Find where the given text appears and provide that cell's center as (x, y) coordinate. 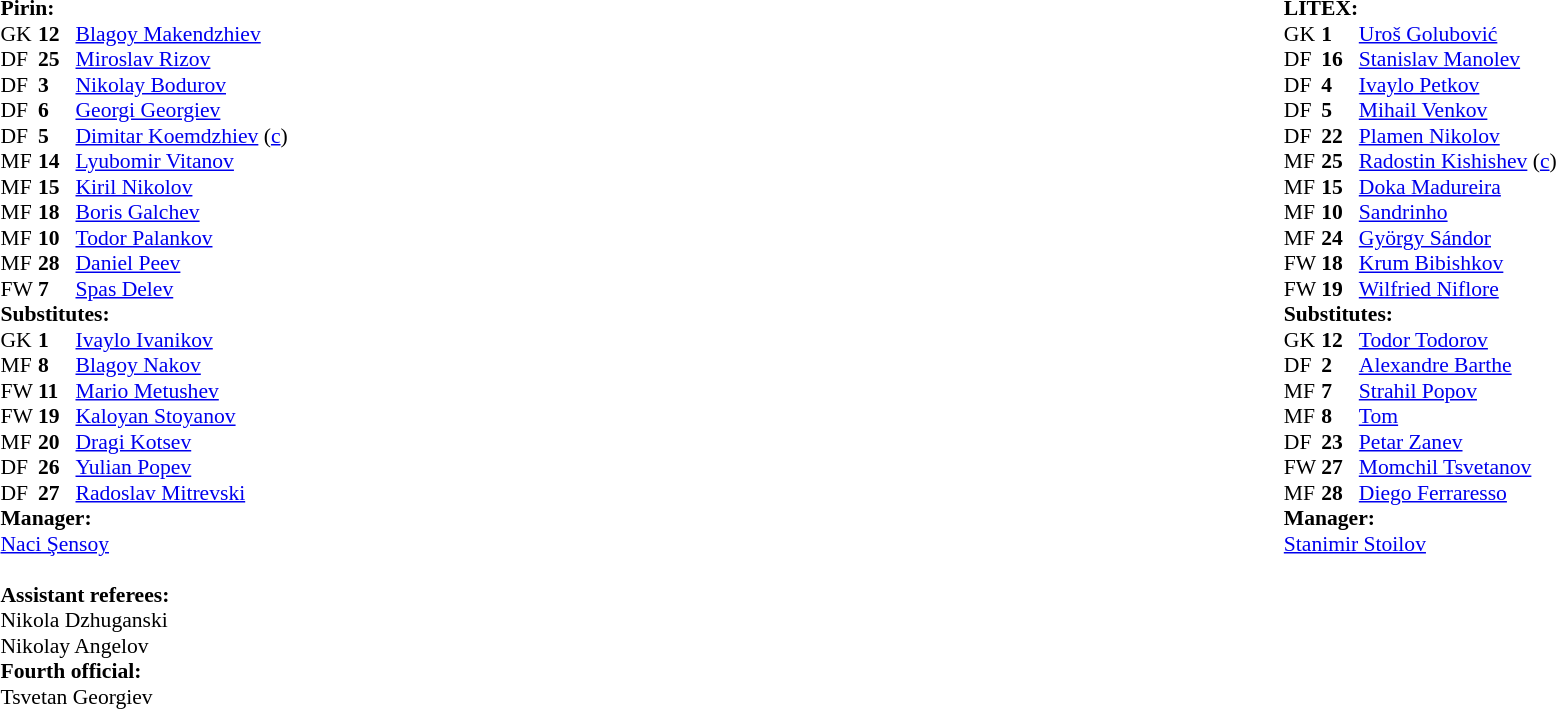
Yulian Popev (182, 467)
Radoslav Mitrevski (182, 493)
Miroslav Rizov (182, 59)
26 (57, 467)
2 (1340, 365)
Spas Delev (182, 289)
Todor Palankov (182, 238)
Daniel Peev (182, 263)
Boris Galchev (182, 213)
Mario Metushev (182, 391)
6 (57, 111)
Naci ŞensoyAssistant referees: Nikola Dzhuganski Nikolay Angelov Fourth official: Tsvetan Georgiev (144, 620)
Dragi Kotsev (182, 442)
Manager: (144, 519)
Substitutes: (144, 315)
4 (1340, 85)
24 (1340, 238)
Kiril Nikolov (182, 187)
Lyubomir Vitanov (182, 161)
22 (1340, 136)
Kaloyan Stoyanov (182, 417)
23 (1340, 442)
11 (57, 391)
16 (1340, 59)
Dimitar Koemdzhiev (c) (182, 136)
14 (57, 161)
Nikolay Bodurov (182, 85)
3 (57, 85)
Blagoy Nakov (182, 365)
Blagoy Makendzhiev (182, 34)
20 (57, 442)
Ivaylo Ivanikov (182, 340)
Georgi Georgiev (182, 111)
